Provide the [X, Y] coordinate of the cell's center where the given text is located.  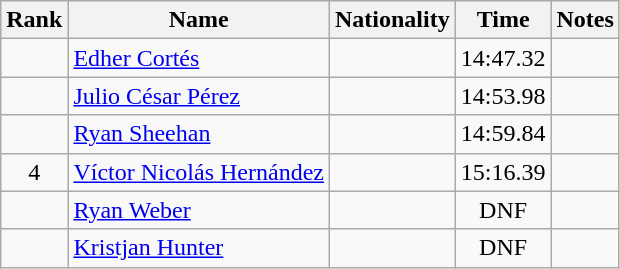
Name [199, 20]
15:16.39 [503, 172]
Rank [34, 20]
14:59.84 [503, 134]
14:53.98 [503, 96]
Edher Cortés [199, 58]
Ryan Weber [199, 210]
14:47.32 [503, 58]
Nationality [392, 20]
Víctor Nicolás Hernández [199, 172]
Notes [585, 20]
Julio César Pérez [199, 96]
Kristjan Hunter [199, 248]
4 [34, 172]
Ryan Sheehan [199, 134]
Time [503, 20]
